Output the [X, Y] coordinate of the center of the cell containing the given text.  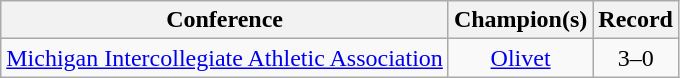
3–0 [636, 58]
Olivet [520, 58]
Champion(s) [520, 20]
Record [636, 20]
Michigan Intercollegiate Athletic Association [225, 58]
Conference [225, 20]
